Return the [x, y] coordinate for the center point of the cell that contains the specified text.  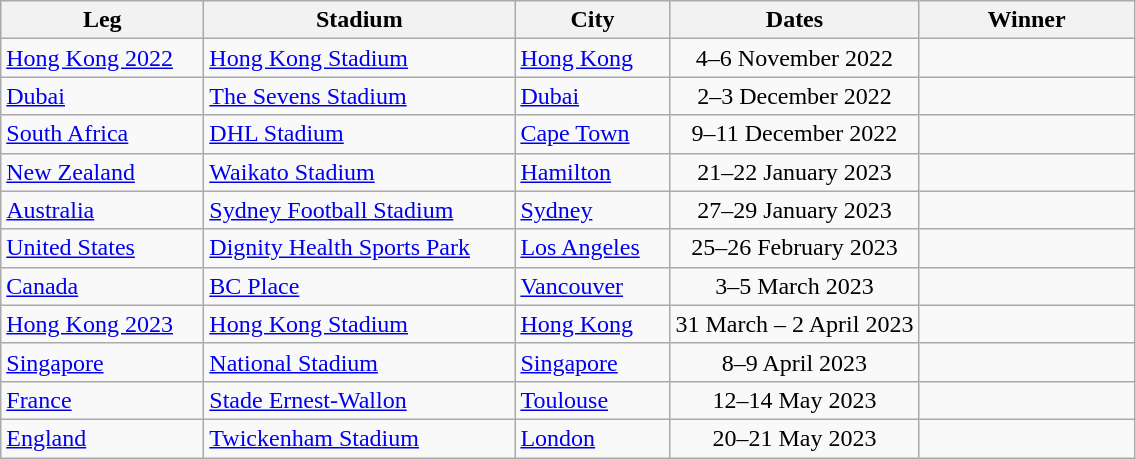
Canada [102, 286]
BC Place [360, 286]
Australia [102, 210]
Winner [1026, 20]
Leg [102, 20]
Vancouver [592, 286]
27–29 January 2023 [794, 210]
3–5 March 2023 [794, 286]
Twickenham Stadium [360, 438]
The Sevens Stadium [360, 96]
4–6 November 2022 [794, 58]
England [102, 438]
United States [102, 248]
9–11 December 2022 [794, 134]
New Zealand [102, 172]
Stade Ernest-Wallon [360, 400]
25–26 February 2023 [794, 248]
Los Angeles [592, 248]
12–14 May 2023 [794, 400]
21–22 January 2023 [794, 172]
DHL Stadium [360, 134]
Toulouse [592, 400]
City [592, 20]
Sydney Football Stadium [360, 210]
France [102, 400]
Hong Kong 2023 [102, 324]
Waikato Stadium [360, 172]
8–9 April 2023 [794, 362]
2–3 December 2022 [794, 96]
Hong Kong 2022 [102, 58]
South Africa [102, 134]
Stadium [360, 20]
Hamilton [592, 172]
Sydney [592, 210]
31 March – 2 April 2023 [794, 324]
Dignity Health Sports Park [360, 248]
Cape Town [592, 134]
Dates [794, 20]
20–21 May 2023 [794, 438]
London [592, 438]
National Stadium [360, 362]
